Output the (X, Y) coordinate of the center of the cell containing the given text.  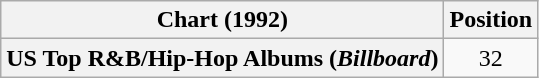
US Top R&B/Hip-Hop Albums (Billboard) (222, 58)
32 (491, 58)
Position (491, 20)
Chart (1992) (222, 20)
